Locate the cell with the specified text and output its [X, Y] center coordinate. 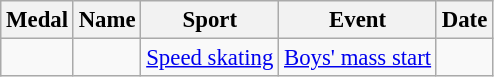
Date [464, 20]
Event [358, 20]
Speed skating [210, 58]
Name [107, 20]
Sport [210, 20]
Medal [38, 20]
Boys' mass start [358, 58]
